From the cell containing the given text, extract its center point as (X, Y) coordinate. 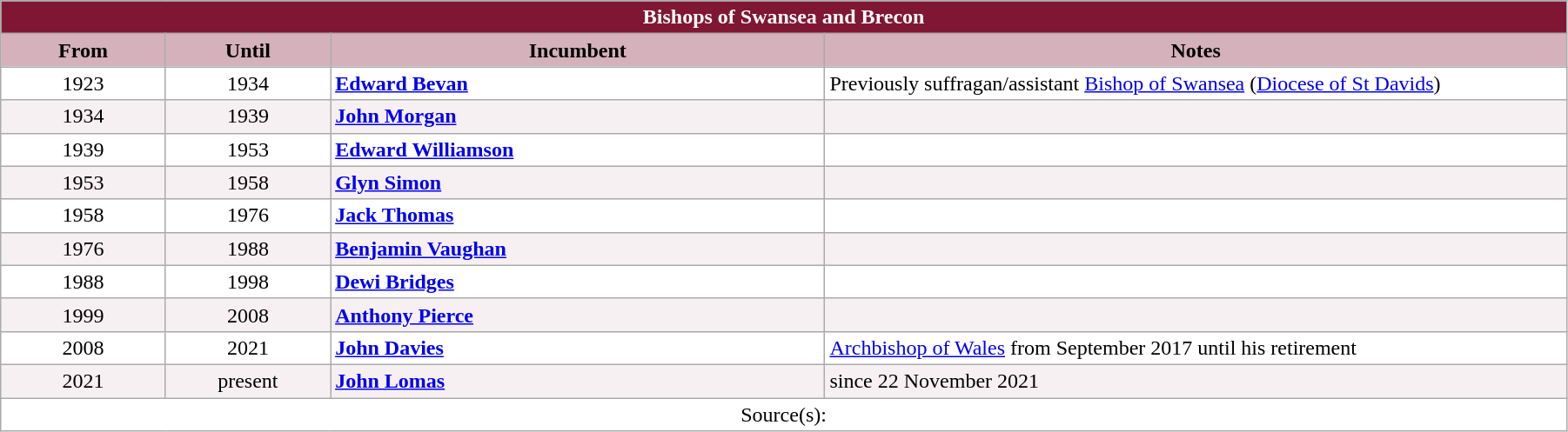
Glyn Simon (578, 183)
Archbishop of Wales from September 2017 until his retirement (1196, 348)
Until (247, 50)
Edward Bevan (578, 83)
Anthony Pierce (578, 315)
Dewi Bridges (578, 282)
since 22 November 2021 (1196, 381)
John Lomas (578, 381)
Bishops of Swansea and Brecon (784, 17)
1999 (84, 315)
1998 (247, 282)
present (247, 381)
Incumbent (578, 50)
John Davies (578, 348)
From (84, 50)
John Morgan (578, 116)
Source(s): (784, 415)
Notes (1196, 50)
Benjamin Vaughan (578, 249)
Jack Thomas (578, 216)
Previously suffragan/assistant Bishop of Swansea (Diocese of St Davids) (1196, 83)
1923 (84, 83)
Edward Williamson (578, 150)
